Capture the cell that displays the provided text and extract its (x, y) central coordinate. 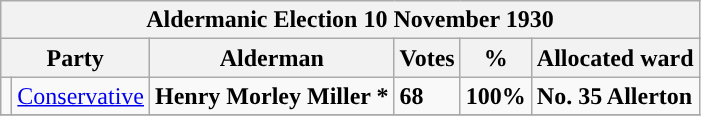
Aldermanic Election 10 November 1930 (350, 20)
Allocated ward (615, 58)
68 (427, 96)
Alderman (272, 58)
% (496, 58)
Party (76, 58)
Votes (427, 58)
No. 35 Allerton (615, 96)
100% (496, 96)
Henry Morley Miller * (272, 96)
Conservative (81, 96)
